Return the [X, Y] coordinate for the center point of the cell that contains the specified text.  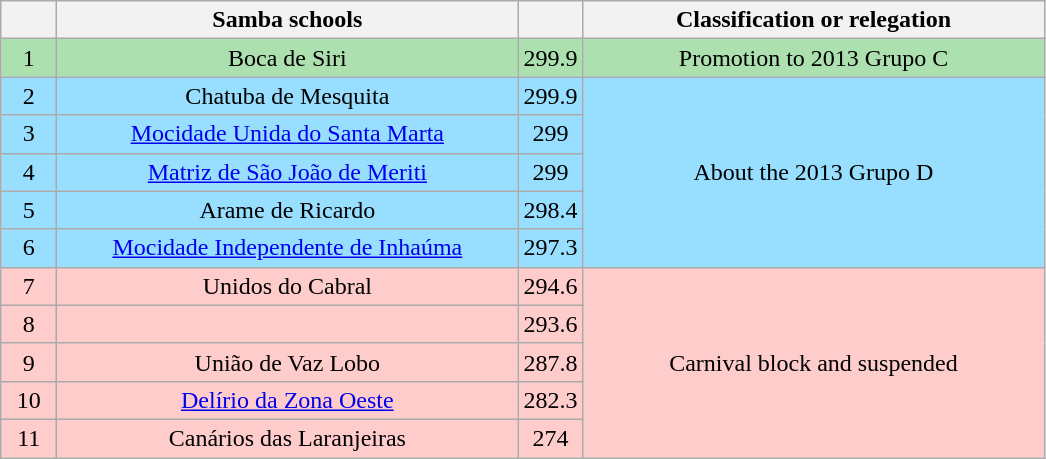
294.6 [550, 286]
Classification or relegation [814, 20]
11 [29, 438]
274 [550, 438]
9 [29, 362]
298.4 [550, 210]
6 [29, 248]
About the 2013 Grupo D [814, 172]
Promotion to 2013 Grupo C [814, 58]
10 [29, 400]
287.8 [550, 362]
União de Vaz Lobo [288, 362]
297.3 [550, 248]
Chatuba de Mesquita [288, 96]
Matriz de São João de Meriti [288, 172]
Delírio da Zona Oeste [288, 400]
Samba schools [288, 20]
3 [29, 134]
2 [29, 96]
7 [29, 286]
Mocidade Independente de Inhaúma [288, 248]
Boca de Siri [288, 58]
8 [29, 324]
1 [29, 58]
Mocidade Unida do Santa Marta [288, 134]
Arame de Ricardo [288, 210]
Carnival block and suspended [814, 362]
293.6 [550, 324]
282.3 [550, 400]
5 [29, 210]
Canários das Laranjeiras [288, 438]
Unidos do Cabral [288, 286]
4 [29, 172]
